For the text-containing cell, return its midpoint in (X, Y) coordinate format. 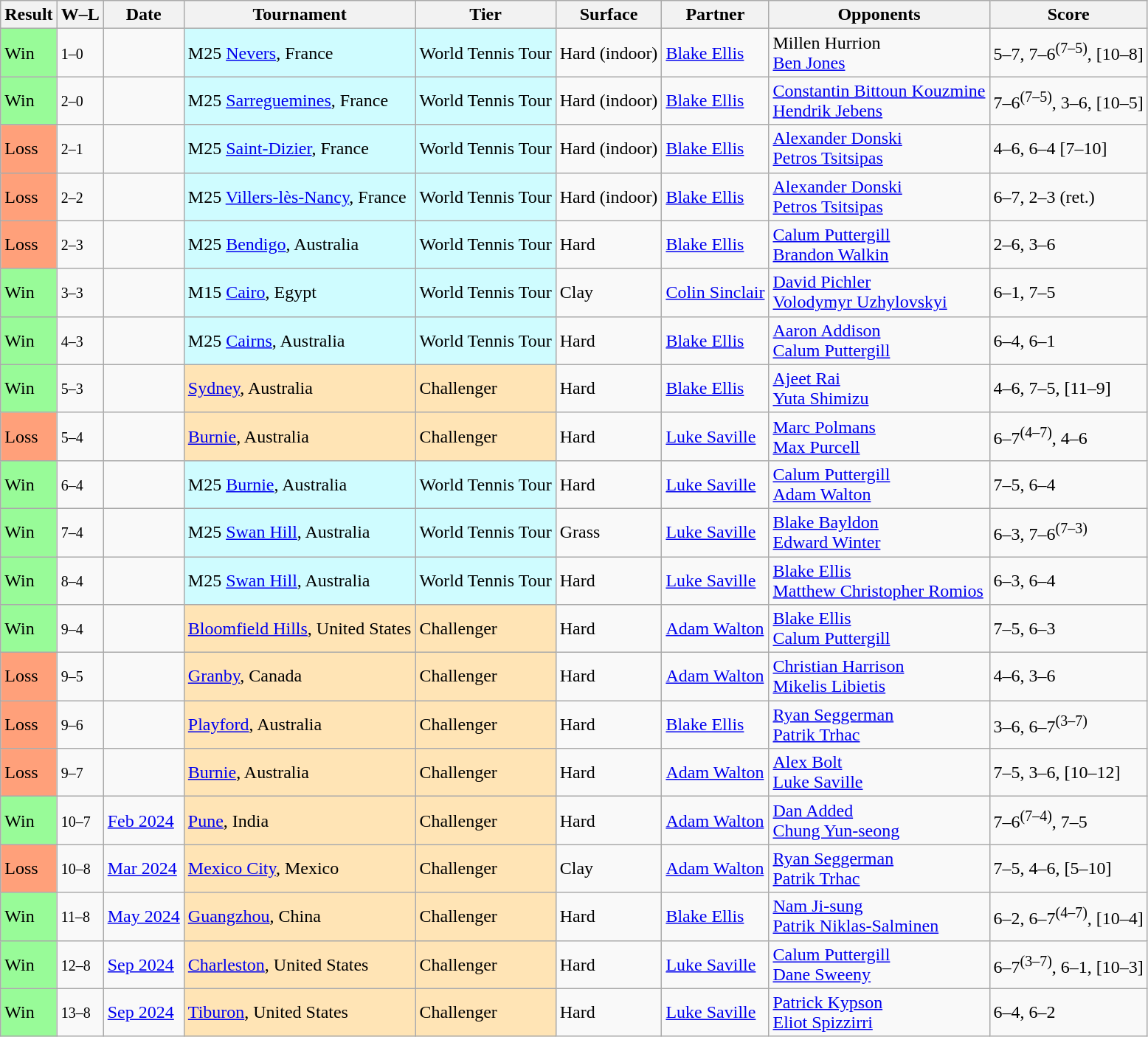
9–6 (80, 724)
Pune, India (300, 820)
5–7, 7–6(7–5), [10–8] (1068, 53)
Sydney, Australia (300, 388)
Feb 2024 (143, 820)
4–6, 7–5, [11–9] (1068, 388)
2–6, 3–6 (1068, 245)
8–4 (80, 580)
M25 Bendigo, Australia (300, 245)
Nam Ji-sung Patrik Niklas-Salminen (879, 916)
7–5, 6–4 (1068, 484)
Mar 2024 (143, 869)
13–8 (80, 1012)
7–6(7–5), 3–6, [10–5] (1068, 100)
6–2, 6–7(4–7), [10–4] (1068, 916)
6–3, 6–4 (1068, 580)
W–L (80, 15)
M25 Cairns, Australia (300, 341)
3–3 (80, 292)
Colin Sinclair (716, 292)
Marc Polmans Max Purcell (879, 437)
6–4, 6–1 (1068, 341)
Mexico City, Mexico (300, 869)
M25 Burnie, Australia (300, 484)
Calum Puttergill Brandon Walkin (879, 245)
Blake Ellis Calum Puttergill (879, 628)
2–2 (80, 196)
9–5 (80, 677)
Tiburon, United States (300, 1012)
Granby, Canada (300, 677)
M25 Nevers, France (300, 53)
11–8 (80, 916)
Opponents (879, 15)
2–0 (80, 100)
5–3 (80, 388)
6–4 (80, 484)
Patrick Kypson Eliot Spizzirri (879, 1012)
6–4, 6–2 (1068, 1012)
6–7(3–7), 6–1, [10–3] (1068, 965)
1–0 (80, 53)
2–1 (80, 149)
3–6, 6–7(3–7) (1068, 724)
6–1, 7–5 (1068, 292)
Calum Puttergill Adam Walton (879, 484)
6–3, 7–6(7–3) (1068, 533)
Ajeet Rai Yuta Shimizu (879, 388)
9–4 (80, 628)
M25 Villers-lès-Nancy, France (300, 196)
Charleston, United States (300, 965)
Result (29, 15)
Tier (485, 15)
12–8 (80, 965)
10–7 (80, 820)
4–6, 6–4 [7–10] (1068, 149)
Playford, Australia (300, 724)
7–5, 3–6, [10–12] (1068, 773)
4–3 (80, 341)
M25 Saint-Dizier, France (300, 149)
Constantin Bittoun Kouzmine Hendrik Jebens (879, 100)
10–8 (80, 869)
M25 Sarreguemines, France (300, 100)
David Pichler Volodymyr Uzhylovskyi (879, 292)
Blake Bayldon Edward Winter (879, 533)
M15 Cairo, Egypt (300, 292)
Dan Added Chung Yun-seong (879, 820)
7–5, 6–3 (1068, 628)
Partner (716, 15)
Tournament (300, 15)
7–5, 4–6, [5–10] (1068, 869)
4–6, 3–6 (1068, 677)
Guangzhou, China (300, 916)
2–3 (80, 245)
7–6(7–4), 7–5 (1068, 820)
Date (143, 15)
Blake Ellis Matthew Christopher Romios (879, 580)
6–7, 2–3 (ret.) (1068, 196)
Calum Puttergill Dane Sweeny (879, 965)
Score (1068, 15)
9–7 (80, 773)
Surface (609, 15)
5–4 (80, 437)
Christian Harrison Mikelis Libietis (879, 677)
6–7(4–7), 4–6 (1068, 437)
Bloomfield Hills, United States (300, 628)
Millen Hurrion Ben Jones (879, 53)
Alex Bolt Luke Saville (879, 773)
Grass (609, 533)
Aaron Addison Calum Puttergill (879, 341)
May 2024 (143, 916)
7–4 (80, 533)
